From the cell containing the given text, extract its center point as [X, Y] coordinate. 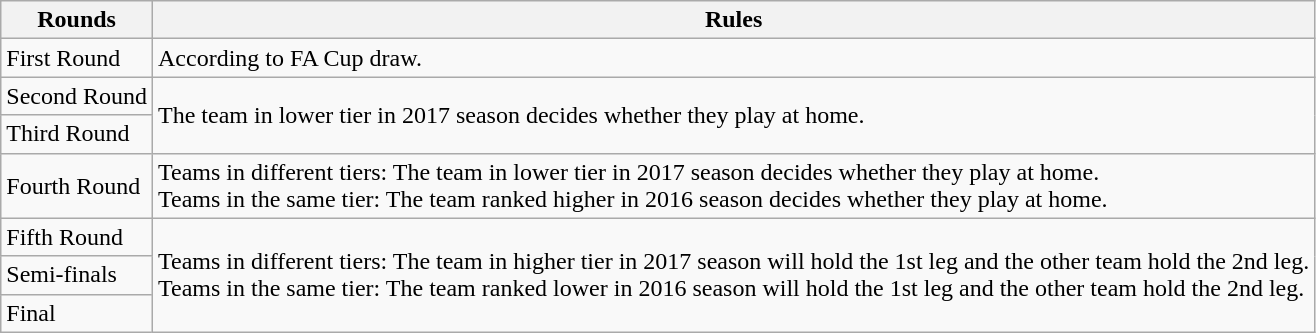
Third Round [77, 134]
Final [77, 313]
Fourth Round [77, 186]
According to FA Cup draw. [733, 58]
Second Round [77, 96]
First Round [77, 58]
Fifth Round [77, 237]
Rules [733, 20]
The team in lower tier in 2017 season decides whether they play at home. [733, 115]
Semi-finals [77, 275]
Rounds [77, 20]
